Return the (x, y) coordinate for the center point of the cell that contains the specified text.  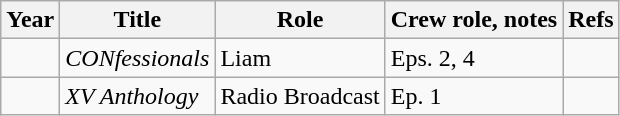
Radio Broadcast (300, 96)
Liam (300, 58)
XV Anthology (138, 96)
Refs (591, 20)
Year (30, 20)
Ep. 1 (474, 96)
CONfessionals (138, 58)
Title (138, 20)
Eps. 2, 4 (474, 58)
Crew role, notes (474, 20)
Role (300, 20)
